Pinpoint the cell where the given text exists, returning its [X, Y] midpoint coordinate. 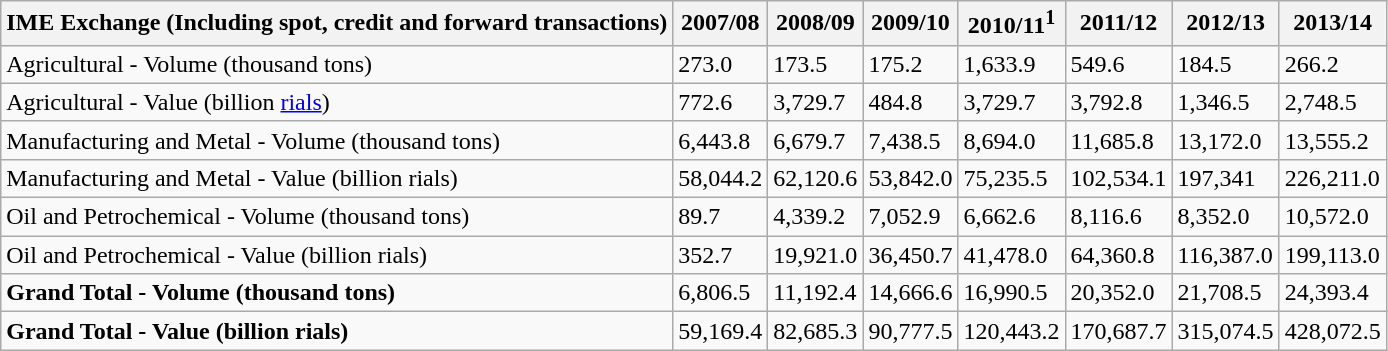
7,052.9 [910, 217]
10,572.0 [1332, 217]
Oil and Petrochemical - Value (billion rials) [337, 255]
62,120.6 [816, 178]
170,687.7 [1118, 331]
549.6 [1118, 64]
13,555.2 [1332, 140]
226,211.0 [1332, 178]
175.2 [910, 64]
2010/111 [1012, 24]
11,685.8 [1118, 140]
59,169.4 [720, 331]
75,235.5 [1012, 178]
16,990.5 [1012, 293]
6,662.6 [1012, 217]
19,921.0 [816, 255]
197,341 [1226, 178]
1,633.9 [1012, 64]
2,748.5 [1332, 102]
Agricultural - Value (billion rials) [337, 102]
184.5 [1226, 64]
266.2 [1332, 64]
82,685.3 [816, 331]
1,346.5 [1226, 102]
41,478.0 [1012, 255]
273.0 [720, 64]
21,708.5 [1226, 293]
53,842.0 [910, 178]
Manufacturing and Metal - Value (billion rials) [337, 178]
36,450.7 [910, 255]
89.7 [720, 217]
315,074.5 [1226, 331]
11,192.4 [816, 293]
173.5 [816, 64]
Grand Total - Value (billion rials) [337, 331]
Grand Total - Volume (thousand tons) [337, 293]
20,352.0 [1118, 293]
4,339.2 [816, 217]
6,443.8 [720, 140]
7,438.5 [910, 140]
8,116.6 [1118, 217]
2007/08 [720, 24]
Agricultural - Volume (thousand tons) [337, 64]
2008/09 [816, 24]
102,534.1 [1118, 178]
13,172.0 [1226, 140]
8,352.0 [1226, 217]
352.7 [720, 255]
120,443.2 [1012, 331]
116,387.0 [1226, 255]
58,044.2 [720, 178]
3,792.8 [1118, 102]
14,666.6 [910, 293]
64,360.8 [1118, 255]
2009/10 [910, 24]
6,679.7 [816, 140]
484.8 [910, 102]
6,806.5 [720, 293]
Oil and Petrochemical - Volume (thousand tons) [337, 217]
IME Exchange (Including spot, credit and forward transactions) [337, 24]
2012/13 [1226, 24]
428,072.5 [1332, 331]
90,777.5 [910, 331]
199,113.0 [1332, 255]
2011/12 [1118, 24]
Manufacturing and Metal - Volume (thousand tons) [337, 140]
8,694.0 [1012, 140]
772.6 [720, 102]
2013/14 [1332, 24]
24,393.4 [1332, 293]
